Return the (X, Y) coordinate for the center point of the cell that contains the specified text.  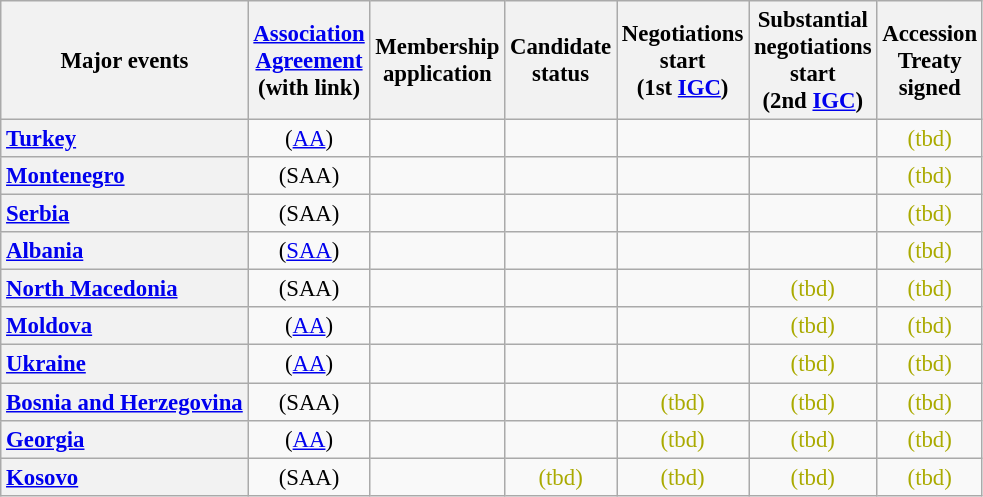
Candidatestatus (561, 60)
Moldova (124, 327)
Serbia (124, 214)
Ukraine (124, 364)
Turkey (124, 139)
Negotiationsstart(1st IGC) (683, 60)
Georgia (124, 439)
North Macedonia (124, 289)
Albania (124, 251)
Membershipapplication (438, 60)
Kosovo (124, 477)
Substantialnegotiationsstart(2nd IGC) (813, 60)
Montenegro (124, 176)
Major events (124, 60)
AccessionTreatysigned (930, 60)
Bosnia and Herzegovina (124, 402)
AssociationAgreement(with link) (309, 60)
